Identify which cell holds the provided text, then report its (X, Y) central coordinate. 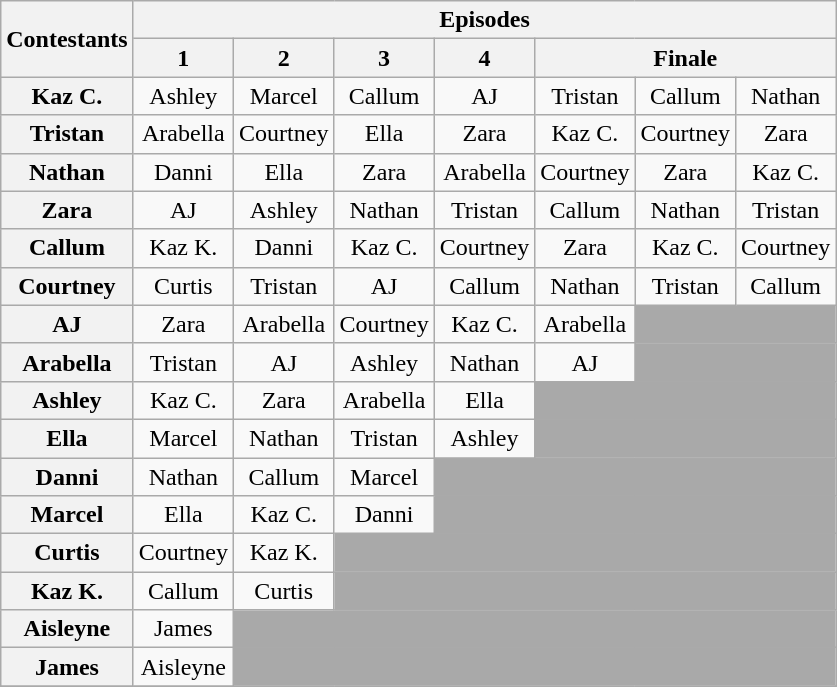
3 (384, 58)
Episodes (484, 20)
Contestants (67, 39)
2 (284, 58)
4 (484, 58)
Finale (686, 58)
1 (183, 58)
